Detect which cell encompasses the target text, then output its [x, y] center coordinate. 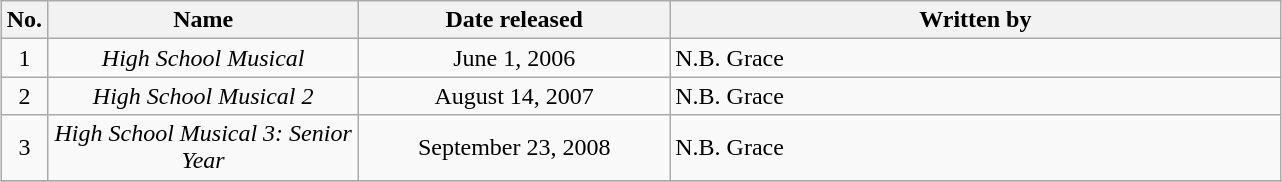
High School Musical [204, 58]
September 23, 2008 [514, 148]
3 [24, 148]
Date released [514, 20]
1 [24, 58]
Written by [976, 20]
Name [204, 20]
No. [24, 20]
August 14, 2007 [514, 96]
June 1, 2006 [514, 58]
High School Musical 3: Senior Year [204, 148]
High School Musical 2 [204, 96]
2 [24, 96]
